Find where the given text appears and provide that cell's center as (x, y) coordinate. 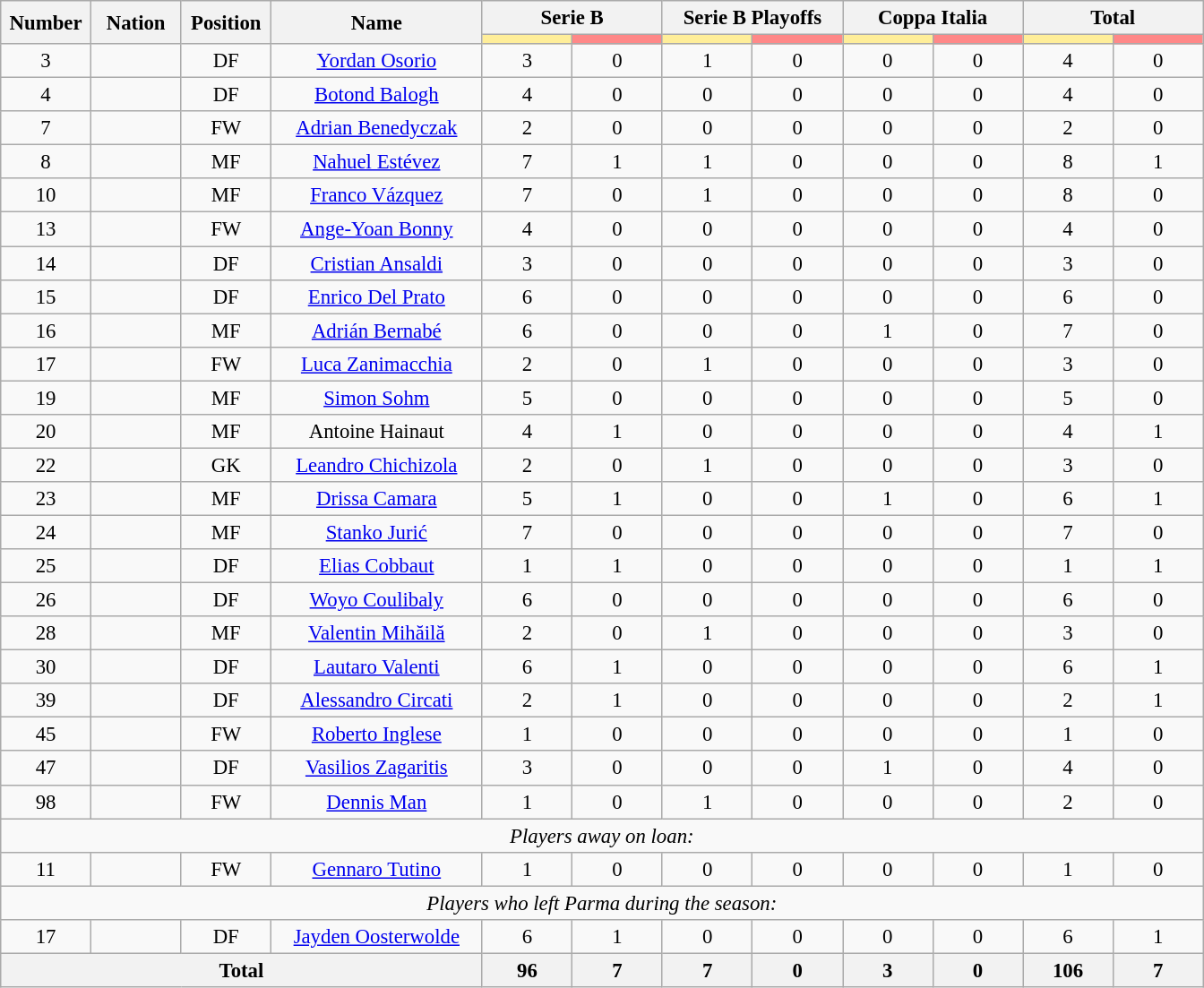
Ange-Yoan Bonny (377, 229)
Vasilios Zagaritis (377, 769)
Position (226, 22)
22 (47, 465)
16 (47, 331)
Valentin Mihăilă (377, 633)
13 (47, 229)
Adrian Benedyczak (377, 128)
106 (1068, 970)
20 (47, 432)
30 (47, 667)
24 (47, 532)
Stanko Jurić (377, 532)
Cristian Ansaldi (377, 263)
Botond Balogh (377, 95)
Players away on loan: (602, 836)
Elias Cobbaut (377, 566)
Alessandro Circati (377, 700)
Dennis Man (377, 802)
Jayden Oosterwolde (377, 937)
45 (47, 735)
47 (47, 769)
Nation (136, 22)
Coppa Italia (932, 18)
Adrián Bernabé (377, 331)
28 (47, 633)
Franco Vázquez (377, 196)
Nahuel Estévez (377, 162)
Enrico Del Prato (377, 296)
Woyo Coulibaly (377, 600)
39 (47, 700)
Lautaro Valenti (377, 667)
23 (47, 499)
Leandro Chichizola (377, 465)
Luca Zanimacchia (377, 364)
14 (47, 263)
GK (226, 465)
Drissa Camara (377, 499)
Serie B (572, 18)
Roberto Inglese (377, 735)
Name (377, 22)
15 (47, 296)
Simon Sohm (377, 398)
10 (47, 196)
25 (47, 566)
Antoine Hainaut (377, 432)
Yordan Osorio (377, 61)
Serie B Playoffs (752, 18)
Gennaro Tutino (377, 869)
11 (47, 869)
Number (47, 22)
98 (47, 802)
Players who left Parma during the season: (602, 903)
26 (47, 600)
96 (527, 970)
19 (47, 398)
